From the cell containing the given text, extract its center point as [x, y] coordinate. 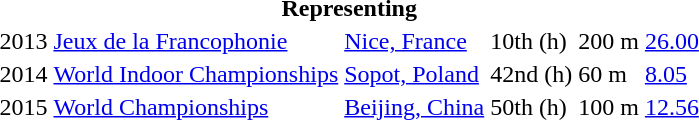
200 m [609, 41]
World Indoor Championships [196, 74]
60 m [609, 74]
10th (h) [532, 41]
Jeux de la Francophonie [196, 41]
42nd (h) [532, 74]
Sopot, Poland [414, 74]
Nice, France [414, 41]
